Return the (X, Y) coordinate for the center point of the cell that contains the specified text.  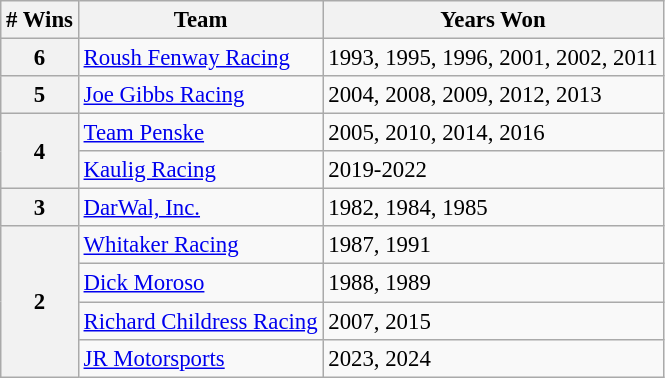
Joe Gibbs Racing (200, 95)
2019-2022 (493, 170)
Dick Moroso (200, 283)
2007, 2015 (493, 321)
Kaulig Racing (200, 170)
1993, 1995, 1996, 2001, 2002, 2011 (493, 58)
Team (200, 20)
Richard Childress Racing (200, 321)
1988, 1989 (493, 283)
Whitaker Racing (200, 245)
6 (40, 58)
1982, 1984, 1985 (493, 208)
2023, 2024 (493, 358)
Years Won (493, 20)
2005, 2010, 2014, 2016 (493, 133)
JR Motorsports (200, 358)
2004, 2008, 2009, 2012, 2013 (493, 95)
4 (40, 152)
Team Penske (200, 133)
3 (40, 208)
5 (40, 95)
Roush Fenway Racing (200, 58)
1987, 1991 (493, 245)
DarWal, Inc. (200, 208)
# Wins (40, 20)
2 (40, 301)
